Return [X, Y] of the center of cell containing provided text 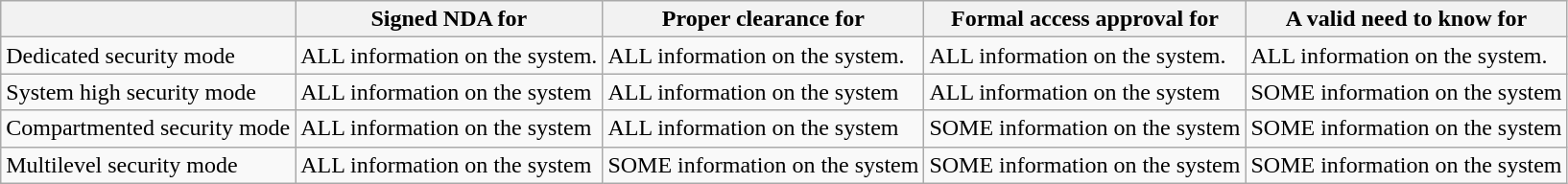
Proper clearance for [764, 19]
Signed NDA for [449, 19]
A valid need to know for [1407, 19]
Dedicated security mode [148, 56]
Compartmented security mode [148, 128]
Formal access approval for [1084, 19]
System high security mode [148, 92]
Multilevel security mode [148, 165]
